Capture the cell that displays the provided text and extract its [x, y] central coordinate. 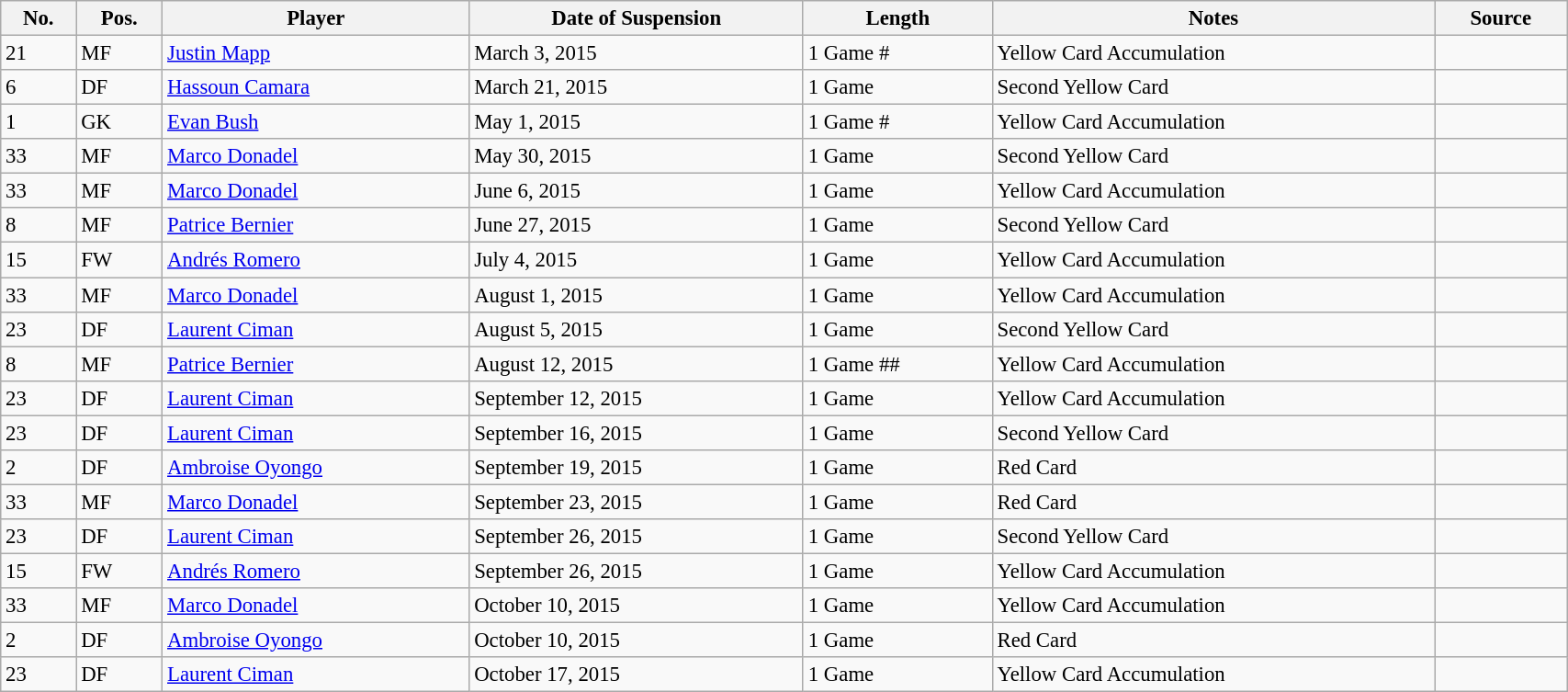
May 30, 2015 [637, 156]
Player [316, 18]
Length [897, 18]
May 1, 2015 [637, 122]
Pos. [119, 18]
June 6, 2015 [637, 191]
July 4, 2015 [637, 260]
August 12, 2015 [637, 364]
September 12, 2015 [637, 398]
March 3, 2015 [637, 53]
1 Game ## [897, 364]
March 21, 2015 [637, 87]
Evan Bush [316, 122]
September 16, 2015 [637, 433]
August 1, 2015 [637, 295]
21 [39, 53]
Hassoun Camara [316, 87]
August 5, 2015 [637, 329]
October 17, 2015 [637, 675]
Date of Suspension [637, 18]
GK [119, 122]
September 23, 2015 [637, 502]
No. [39, 18]
Justin Mapp [316, 53]
September 19, 2015 [637, 468]
6 [39, 87]
June 27, 2015 [637, 225]
Source [1501, 18]
Notes [1213, 18]
1 [39, 122]
